Pinpoint the cell where the given text exists, returning its [X, Y] midpoint coordinate. 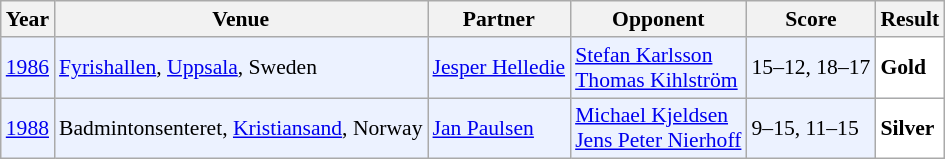
Jan Paulsen [500, 128]
15–12, 18–17 [810, 68]
Silver [910, 128]
Opponent [658, 19]
Jesper Helledie [500, 68]
Michael Kjeldsen Jens Peter Nierhoff [658, 128]
Score [810, 19]
Badmintonsenteret, Kristiansand, Norway [240, 128]
Venue [240, 19]
1986 [28, 68]
Fyrishallen, Uppsala, Sweden [240, 68]
1988 [28, 128]
Stefan Karlsson Thomas Kihlström [658, 68]
Gold [910, 68]
Result [910, 19]
Partner [500, 19]
9–15, 11–15 [810, 128]
Year [28, 19]
